Determine the [x, y] coordinate at the center of the cell enclosing the given text.  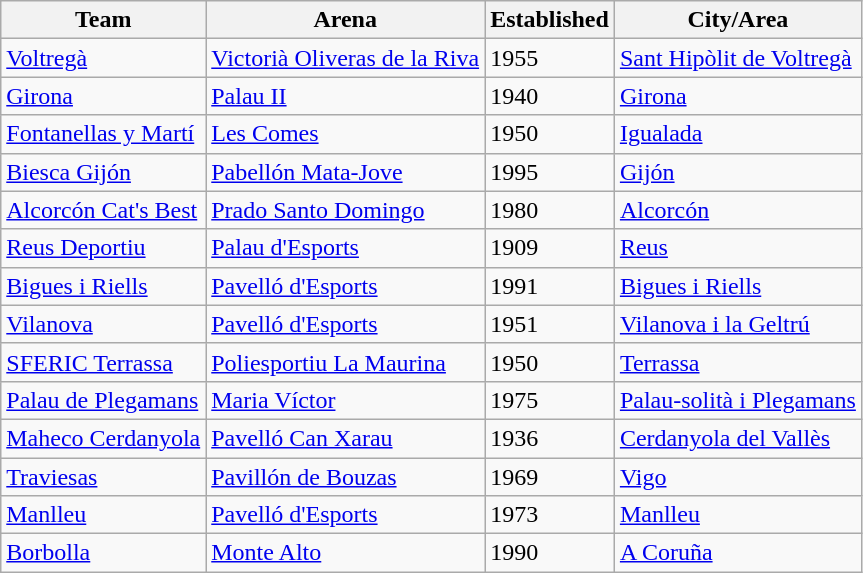
1980 [550, 210]
Victorià Oliveras de la Riva [346, 58]
Palau-solità i Plegamans [738, 400]
1951 [550, 324]
1995 [550, 172]
A Coruña [738, 553]
Les Comes [346, 134]
Terrassa [738, 362]
Vigo [738, 477]
Igualada [738, 134]
1969 [550, 477]
Sant Hipòlit de Voltregà [738, 58]
Alcorcón [738, 210]
Reus Deportiu [104, 248]
Maria Víctor [346, 400]
SFERIC Terrassa [104, 362]
Cerdanyola del Vallès [738, 438]
Team [104, 20]
Pavelló Can Xarau [346, 438]
Vilanova [104, 324]
Palau II [346, 96]
Reus [738, 248]
Pabellón Mata-Jove [346, 172]
Vilanova i la Geltrú [738, 324]
Poliesportiu La Maurina [346, 362]
Arena [346, 20]
1936 [550, 438]
Fontanellas y Martí [104, 134]
Pavillón de Bouzas [346, 477]
Monte Alto [346, 553]
1940 [550, 96]
1909 [550, 248]
Traviesas [104, 477]
1975 [550, 400]
1973 [550, 515]
Prado Santo Domingo [346, 210]
Borbolla [104, 553]
1990 [550, 553]
Biesca Gijón [104, 172]
Palau de Plegamans [104, 400]
City/Area [738, 20]
1955 [550, 58]
Palau d'Esports [346, 248]
Alcorcón Cat's Best [104, 210]
1991 [550, 286]
Voltregà [104, 58]
Established [550, 20]
Gijón [738, 172]
Maheco Cerdanyola [104, 438]
